Search for the cell housing the specified text and yield its [x, y] center coordinate. 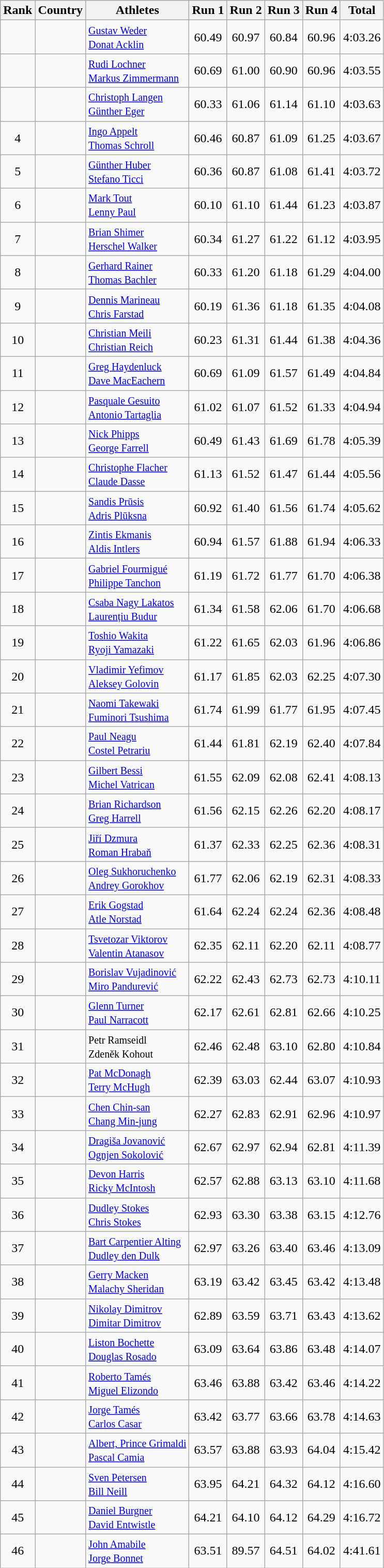
62.41 [321, 777]
61.31 [246, 339]
62.43 [246, 979]
5 [18, 172]
23 [18, 777]
63.43 [321, 1316]
61.64 [208, 911]
4:08.13 [362, 777]
16 [18, 542]
21 [18, 710]
46 [18, 1551]
9 [18, 306]
4:05.56 [362, 475]
61.07 [246, 406]
Nick Phipps George Farrell [137, 441]
32 [18, 1080]
Jorge Tamés Carlos Casar [137, 1416]
63.59 [246, 1316]
61.08 [283, 172]
62.35 [208, 945]
62.89 [208, 1316]
60.36 [208, 172]
Roberto Tamés Miguel Elizondo [137, 1383]
61.69 [283, 441]
Zintis Ekmanis Aldis Intlers [137, 542]
Brian Richardson Greg Harrell [137, 811]
63.40 [283, 1248]
4:06.33 [362, 542]
24 [18, 811]
4:03.67 [362, 138]
Christophe Flacher Claude Dasse [137, 475]
4:08.33 [362, 878]
63.03 [246, 1080]
44 [18, 1483]
4:07.84 [362, 744]
60.84 [283, 37]
61.55 [208, 777]
63.86 [283, 1349]
62.08 [283, 777]
63.51 [208, 1551]
62.09 [246, 777]
60.23 [208, 339]
35 [18, 1181]
62.15 [246, 811]
62.33 [246, 844]
63.93 [283, 1450]
64.02 [321, 1551]
62.27 [208, 1114]
Gilbert Bessi Michel Vatrican [137, 777]
Sandis Prūsis Adris Plūksna [137, 508]
63.48 [321, 1349]
62.80 [321, 1047]
33 [18, 1114]
61.35 [321, 306]
61.94 [321, 542]
8 [18, 272]
Christoph Langen Günther Eger [137, 104]
61.95 [321, 710]
4 [18, 138]
63.64 [246, 1349]
63.26 [246, 1248]
4:10.84 [362, 1047]
10 [18, 339]
4:14.63 [362, 1416]
4:03.26 [362, 37]
61.96 [321, 642]
Paul Neagu Costel Petrariu [137, 744]
63.38 [283, 1214]
60.46 [208, 138]
4:06.68 [362, 609]
Dragiša Jovanović Ognjen Sokolović [137, 1147]
62.83 [246, 1114]
17 [18, 575]
62.39 [208, 1080]
61.02 [208, 406]
26 [18, 878]
62.17 [208, 1013]
Jiří Dzmura Roman Hrabaň [137, 844]
Gabriel Fourmigué Philippe Tanchon [137, 575]
61.40 [246, 508]
31 [18, 1047]
4:03.87 [362, 205]
Rank [18, 10]
4:13.62 [362, 1316]
62.57 [208, 1181]
39 [18, 1316]
61.47 [283, 475]
11 [18, 373]
62.94 [283, 1147]
4:10.97 [362, 1114]
61.27 [246, 239]
Christian Meili Christian Reich [137, 339]
61.78 [321, 441]
Vladimir Yefimov Aleksey Golovin [137, 676]
63.57 [208, 1450]
4:08.17 [362, 811]
61.20 [246, 272]
34 [18, 1147]
41 [18, 1383]
4:04.84 [362, 373]
4:08.31 [362, 844]
61.17 [208, 676]
63.13 [283, 1181]
63.66 [283, 1416]
4:13.48 [362, 1281]
4:11.39 [362, 1147]
61.41 [321, 172]
4:10.25 [362, 1013]
63.78 [321, 1416]
12 [18, 406]
61.72 [246, 575]
63.77 [246, 1416]
Petr Ramseidl Zdeněk Kohout [137, 1047]
Total [362, 10]
Günther Huber Stefano Ticci [137, 172]
61.00 [246, 70]
Nikolay Dimitrov Dimitar Dimitrov [137, 1316]
Gustav Weder Donat Acklin [137, 37]
61.88 [283, 542]
4:12.76 [362, 1214]
Devon Harris Ricky McIntosh [137, 1181]
61.36 [246, 306]
61.38 [321, 339]
4:41.61 [362, 1551]
63.45 [283, 1281]
60.97 [246, 37]
4:03.55 [362, 70]
62.88 [246, 1181]
61.99 [246, 710]
4:03.72 [362, 172]
42 [18, 1416]
13 [18, 441]
Bart Carpentier Alting Dudley den Dulk [137, 1248]
60.90 [283, 70]
63.71 [283, 1316]
4:06.86 [362, 642]
62.66 [321, 1013]
4:04.08 [362, 306]
7 [18, 239]
4:10.93 [362, 1080]
Run 4 [321, 10]
61.65 [246, 642]
15 [18, 508]
61.13 [208, 475]
John Amabile Jorge Bonnet [137, 1551]
4:05.39 [362, 441]
62.40 [321, 744]
61.58 [246, 609]
14 [18, 475]
Run 3 [283, 10]
4:03.95 [362, 239]
62.93 [208, 1214]
Sven Petersen Bill Neill [137, 1483]
61.37 [208, 844]
Athletes [137, 10]
4:04.00 [362, 272]
Gerhard Rainer Thomas Bachler [137, 272]
4:16.72 [362, 1517]
Pat McDonagh Terry McHugh [137, 1080]
62.26 [283, 811]
60.10 [208, 205]
61.81 [246, 744]
Chen Chin-san Chang Min-jung [137, 1114]
4:13.09 [362, 1248]
62.48 [246, 1047]
Liston Bochette Douglas Rosado [137, 1349]
4:07.30 [362, 676]
Glenn Turner Paul Narracott [137, 1013]
4:03.63 [362, 104]
29 [18, 979]
Dennis Marineau Chris Farstad [137, 306]
61.33 [321, 406]
38 [18, 1281]
22 [18, 744]
4:05.62 [362, 508]
63.30 [246, 1214]
62.67 [208, 1147]
64.32 [283, 1483]
Albert, Prince Grimaldi Pascal Camia [137, 1450]
30 [18, 1013]
45 [18, 1517]
62.44 [283, 1080]
4:06.38 [362, 575]
Oleg Sukhoruchenko Andrey Gorokhov [137, 878]
Tsvetozar Viktorov Valentin Atanasov [137, 945]
62.31 [321, 878]
Run 2 [246, 10]
20 [18, 676]
62.96 [321, 1114]
4:14.07 [362, 1349]
Borislav Vujadinović Miro Pandurević [137, 979]
61.49 [321, 373]
62.46 [208, 1047]
61.85 [246, 676]
63.15 [321, 1214]
4:04.94 [362, 406]
Naomi Takewaki Fuminori Tsushima [137, 710]
60.34 [208, 239]
64.29 [321, 1517]
19 [18, 642]
62.91 [283, 1114]
63.19 [208, 1281]
61.25 [321, 138]
Rudi Lochner Markus Zimmermann [137, 70]
Toshio Wakita Ryoji Yamazaki [137, 642]
Greg Haydenluck Dave MacEachern [137, 373]
28 [18, 945]
61.06 [246, 104]
43 [18, 1450]
63.07 [321, 1080]
60.92 [208, 508]
27 [18, 911]
60.19 [208, 306]
64.10 [246, 1517]
Dudley Stokes Chris Stokes [137, 1214]
25 [18, 844]
Csaba Nagy Lakatos Laurențiu Budur [137, 609]
Ingo Appelt Thomas Schroll [137, 138]
61.43 [246, 441]
62.22 [208, 979]
62.61 [246, 1013]
64.04 [321, 1450]
63.09 [208, 1349]
Daniel Burgner David Entwistle [137, 1517]
4:08.77 [362, 945]
64.51 [283, 1551]
61.14 [283, 104]
Gerry Macken Malachy Sheridan [137, 1281]
Erik Gogstad Atle Norstad [137, 911]
4:14.22 [362, 1383]
Mark Tout Lenny Paul [137, 205]
89.57 [246, 1551]
4:10.11 [362, 979]
61.29 [321, 272]
4:16.60 [362, 1483]
61.23 [321, 205]
Pasquale Gesuito Antonio Tartaglia [137, 406]
61.19 [208, 575]
Brian Shimer Herschel Walker [137, 239]
6 [18, 205]
60.94 [208, 542]
36 [18, 1214]
61.12 [321, 239]
4:04.36 [362, 339]
4:07.45 [362, 710]
4:08.48 [362, 911]
4:11.68 [362, 1181]
4:15.42 [362, 1450]
40 [18, 1349]
37 [18, 1248]
63.95 [208, 1483]
Country [60, 10]
18 [18, 609]
Run 1 [208, 10]
61.34 [208, 609]
